Output the (x, y) coordinate of the center of the cell containing the given text.  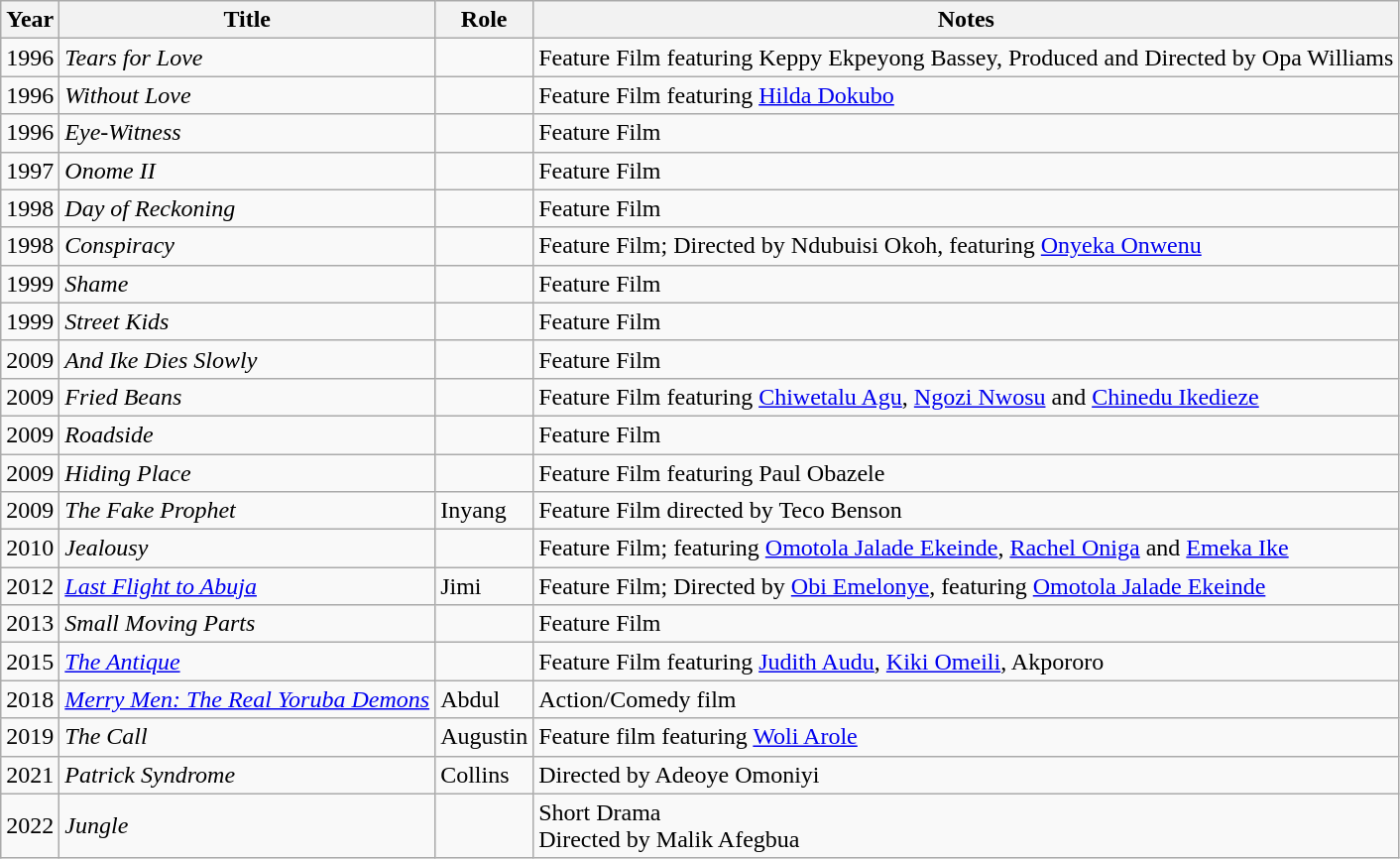
Day of Reckoning (248, 208)
Augustin (484, 737)
2015 (30, 662)
Feature Film featuring Paul Obazele (966, 473)
Patrick Syndrome (248, 775)
2013 (30, 624)
Hiding Place (248, 473)
Abdul (484, 699)
Without Love (248, 95)
The Fake Prophet (248, 511)
Collins (484, 775)
Title (248, 20)
1997 (30, 171)
Conspiracy (248, 246)
Feature film featuring Woli Arole (966, 737)
Feature Film featuring Judith Audu, Kiki Omeili, Akpororo (966, 662)
Jealousy (248, 549)
The Antique (248, 662)
Action/Comedy film (966, 699)
Feature Film; Directed by Obi Emelonye, featuring Omotola Jalade Ekeinde (966, 586)
2021 (30, 775)
Inyang (484, 511)
Jimi (484, 586)
Last Flight to Abuja (248, 586)
Merry Men: The Real Yoruba Demons (248, 699)
2019 (30, 737)
Fried Beans (248, 397)
The Call (248, 737)
2012 (30, 586)
Feature Film featuring Hilda Dokubo (966, 95)
Feature Film directed by Teco Benson (966, 511)
Roadside (248, 434)
Feature Film featuring Keppy Ekpeyong Bassey, Produced and Directed by Opa Williams (966, 58)
Jungle (248, 825)
Notes (966, 20)
2022 (30, 825)
Eye-Witness (248, 133)
Tears for Love (248, 58)
Year (30, 20)
Short DramaDirected by Malik Afegbua (966, 825)
2010 (30, 549)
Street Kids (248, 321)
2018 (30, 699)
Role (484, 20)
Shame (248, 284)
Feature Film; Directed by Ndubuisi Okoh, featuring Onyeka Onwenu (966, 246)
Feature Film; featuring Omotola Jalade Ekeinde, Rachel Oniga and Emeka Ike (966, 549)
Feature Film featuring Chiwetalu Agu, Ngozi Nwosu and Chinedu Ikedieze (966, 397)
Small Moving Parts (248, 624)
And Ike Dies Slowly (248, 359)
Directed by Adeoye Omoniyi (966, 775)
Onome II (248, 171)
